Capture the cell that displays the provided text and extract its [X, Y] central coordinate. 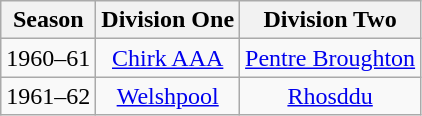
Rhosddu [330, 96]
Division One [168, 20]
1961–62 [48, 96]
Season [48, 20]
1960–61 [48, 58]
Pentre Broughton [330, 58]
Chirk AAA [168, 58]
Welshpool [168, 96]
Division Two [330, 20]
